For the text-containing cell, return its midpoint in [X, Y] coordinate format. 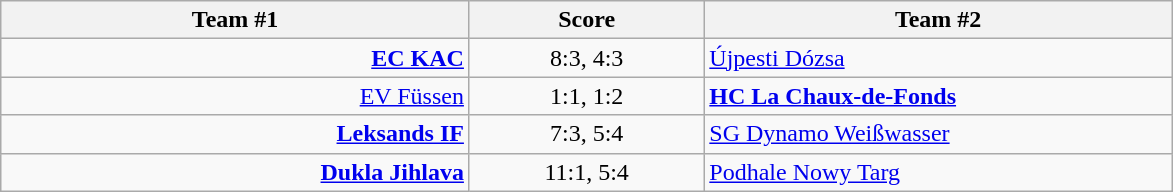
EC KAC [236, 58]
1:1, 1:2 [586, 96]
Team #2 [938, 20]
Score [586, 20]
Dukla Jihlava [236, 172]
EV Füssen [236, 96]
8:3, 4:3 [586, 58]
Újpesti Dózsa [938, 58]
Podhale Nowy Targ [938, 172]
SG Dynamo Weißwasser [938, 134]
HC La Chaux-de-Fonds [938, 96]
7:3, 5:4 [586, 134]
Leksands IF [236, 134]
11:1, 5:4 [586, 172]
Team #1 [236, 20]
